Search for the cell housing the specified text and yield its (X, Y) center coordinate. 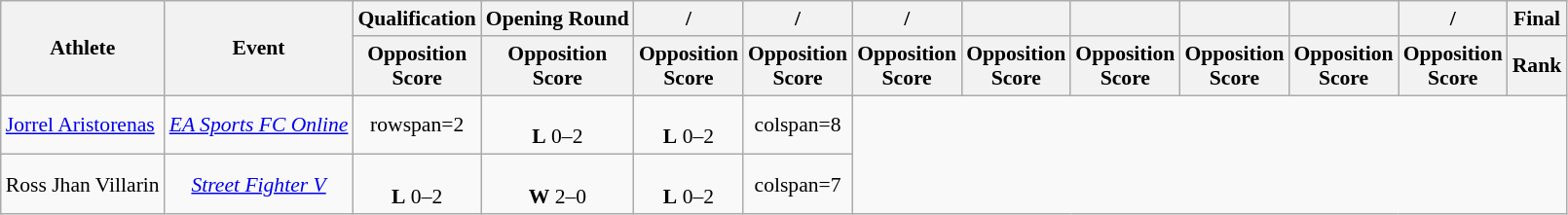
Final (1537, 18)
Qualification (417, 18)
Street Fighter V (259, 185)
Opening Round (557, 18)
colspan=7 (798, 185)
EA Sports FC Online (259, 125)
Rank (1537, 66)
Jorrel Aristorenas (83, 125)
Athlete (83, 49)
rowspan=2 (417, 125)
Ross Jhan Villarin (83, 185)
colspan=8 (798, 125)
W 2–0 (557, 185)
Event (259, 49)
